Output the (x, y) coordinate of the center of the cell containing the given text.  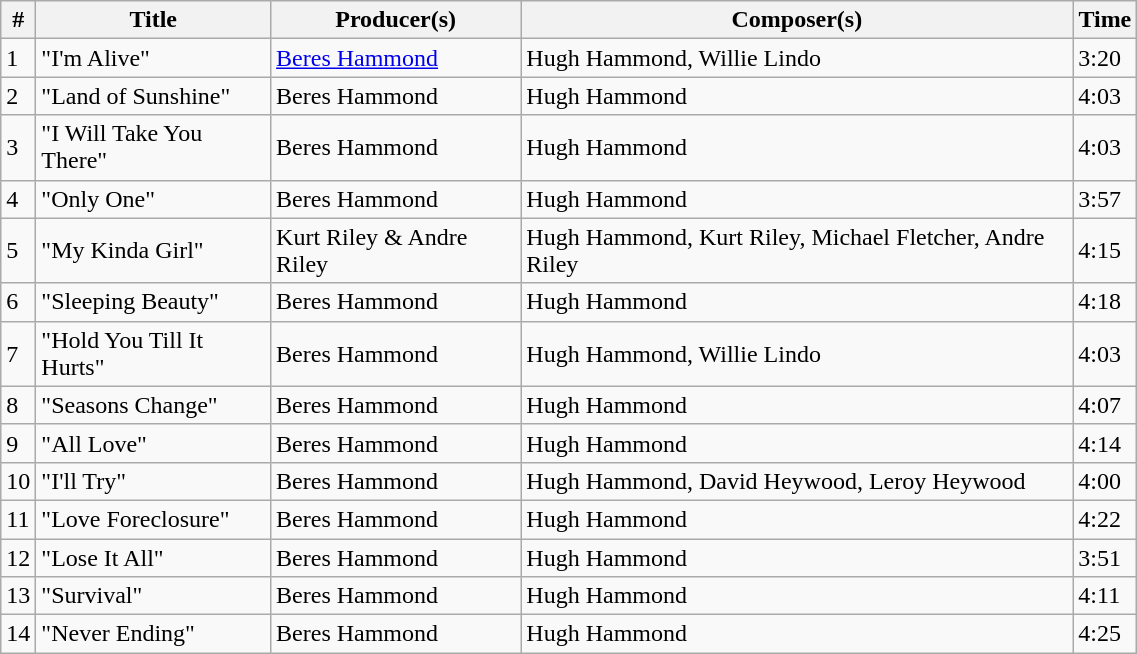
"Land of Sunshine" (154, 96)
"I Will Take You There" (154, 148)
"I'll Try" (154, 481)
4:22 (1105, 519)
3:51 (1105, 557)
3:57 (1105, 199)
4:14 (1105, 443)
10 (18, 481)
"Hold You Till It Hurts" (154, 354)
"I'm Alive" (154, 58)
8 (18, 405)
7 (18, 354)
Hugh Hammond, David Heywood, Leroy Heywood (797, 481)
13 (18, 596)
3 (18, 148)
5 (18, 250)
2 (18, 96)
"Sleeping Beauty" (154, 302)
"Only One" (154, 199)
4:00 (1105, 481)
"Seasons Change" (154, 405)
4:11 (1105, 596)
Kurt Riley & Andre Riley (396, 250)
"Love Foreclosure" (154, 519)
"Never Ending" (154, 634)
14 (18, 634)
9 (18, 443)
4 (18, 199)
Hugh Hammond, Kurt Riley, Michael Fletcher, Andre Riley (797, 250)
Composer(s) (797, 20)
4:15 (1105, 250)
4:07 (1105, 405)
# (18, 20)
11 (18, 519)
"Lose It All" (154, 557)
Title (154, 20)
"All Love" (154, 443)
"Survival" (154, 596)
6 (18, 302)
1 (18, 58)
Producer(s) (396, 20)
Time (1105, 20)
3:20 (1105, 58)
4:18 (1105, 302)
"My Kinda Girl" (154, 250)
4:25 (1105, 634)
12 (18, 557)
